Identify which cell holds the provided text, then report its (X, Y) central coordinate. 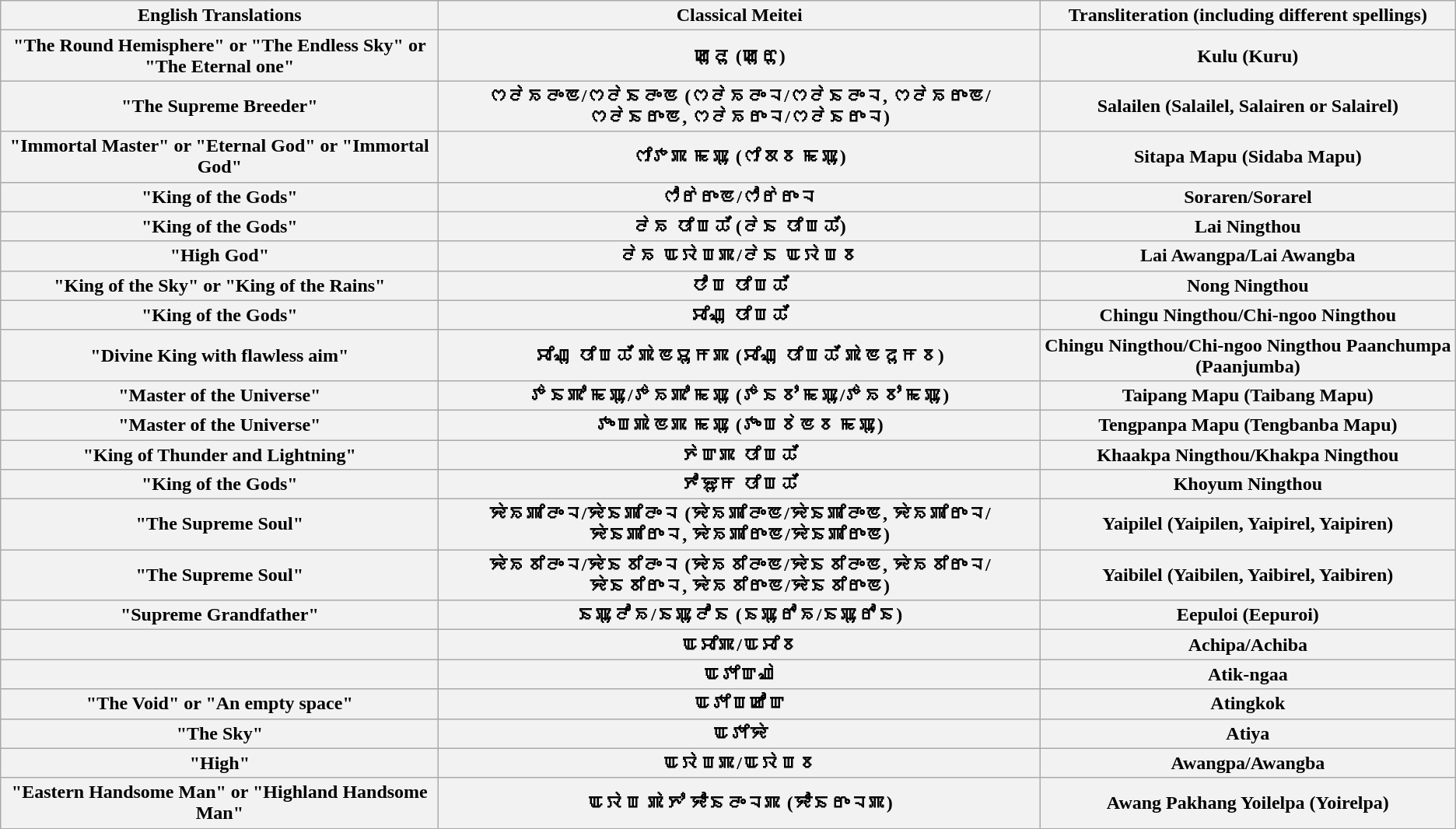
"High God" (219, 256)
"Divine King with flawless aim" (219, 355)
Awang Pakhang Yoilelpa (Yoirelpa) (1248, 803)
ꯑꯋꯥꯡꯄ/ꯑꯋꯥꯡꯕ (740, 763)
ꯅꯣꯡ ꯅꯤꯡꯊꯧ (740, 285)
ꯀꯨꯂꯨ (ꯀꯨꯔꯨ) (740, 56)
"Supreme Grandfather" (219, 615)
ꯁꯣꯔꯥꯔꯦꯟ/ꯁꯣꯔꯥꯔꯦꯜ (740, 197)
Classical Meitei (740, 16)
Chingu Ningthou/Chi-ngoo Ningthou Paanchumpa (Paanjumba) (1248, 355)
ꯁꯤꯇꯄ ꯃꯄꯨ (ꯁꯤꯗꯕ ꯃꯄꯨ) (740, 157)
Salailen (Salailel, Salairen or Salairel) (1248, 106)
ꯂꯥꯢ ꯅꯤꯡꯊꯧ (ꯂꯥꯏ ꯅꯤꯡꯊꯧ) (740, 226)
Transliteration (including different spellings) (1248, 16)
ꯌꯥꯢꯄꯤꯂꯦꯜ/ꯌꯥꯏꯄꯤꯂꯦꯜ (ꯌꯥꯢꯄꯤꯂꯦꯟ/ꯌꯥꯏꯄꯤꯂꯦꯟ, ꯌꯥꯢꯄꯤꯔꯦꯜ/ꯌꯥꯏꯄꯤꯔꯦꯜ, ꯌꯥꯢꯄꯤꯔꯦꯟ/ꯌꯥꯏꯄꯤꯔꯦꯟ) (740, 524)
"The Round Hemisphere" or "The Endless Sky" or "The Eternal one" (219, 56)
ꯇꯦꯡꯄꯥꯟꯄ ꯃꯄꯨ (ꯇꯦꯡꯕꯥꯟꯕ ꯃꯄꯨ) (740, 425)
"The Void" or "An empty space" (219, 704)
"King of the Sky" or "King of the Rains" (219, 285)
"King of Thunder and Lightning" (219, 455)
Kulu (Kuru) (1248, 56)
ꯑꯋꯥꯡ ꯄꯥꯈꯪ ꯌꯣꯏꯂꯦꯜꯄ (ꯌꯣꯏꯔꯦꯜꯄ) (740, 803)
ꯆꯤꯉꯨ ꯅꯤꯡꯊꯧ ꯄꯥꯟꯆꯨꯝꯄ (ꯆꯤꯉꯨ ꯅꯤꯡꯊꯧ ꯄꯥꯟꯖꯨꯝꯕ) (740, 355)
ꯆꯤꯉꯨ ꯅꯤꯡꯊꯧ (740, 315)
Achipa/Achiba (1248, 645)
Taipang Mapu (Taibang Mapu) (1248, 395)
Nong Ningthou (1248, 285)
ꯑꯇꯤꯛꯉꯥ (740, 674)
Lai Awangpa/Lai Awangba (1248, 256)
Khoyum Ningthou (1248, 484)
Yaibilel (Yaibilen, Yaibirel, Yaibiren) (1248, 575)
Atingkok (1248, 704)
ꯂꯥꯢ ꯑꯋꯥꯡꯄ/ꯂꯥꯏ ꯑꯋꯥꯡꯕ (740, 256)
English Translations (219, 16)
ꯇꯥꯏꯄꯪ ꯃꯄꯨ/ꯇꯥꯢꯄꯪ ꯃꯄꯨ (ꯇꯥꯏꯕꯪ ꯃꯄꯨ/ꯇꯥꯢꯕꯪ ꯃꯄꯨ) (740, 395)
"The Sky" (219, 733)
Atik-ngaa (1248, 674)
ꯑꯇꯤꯌꯥ (740, 733)
"The Supreme Breeder" (219, 106)
Awangpa/Awangba (1248, 763)
"Immortal Master" or "Eternal God" or "Immortal God" (219, 157)
Chingu Ningthou/Chi-ngoo Ningthou (1248, 315)
ꯑꯇꯤꯡꯀꯣꯛ (740, 704)
Atiya (1248, 733)
Yaipilel (Yaipilen, Yaipirel, Yaipiren) (1248, 524)
"High" (219, 763)
Lai Ningthou (1248, 226)
Sitapa Mapu (Sidaba Mapu) (1248, 157)
ꯑꯆꯤꯄ/ꯑꯆꯤꯕ (740, 645)
ꯈꯥꯛꯄ ꯅꯤꯡꯊꯧ (740, 455)
ꯏꯄꯨꯂꯣꯢ/ꯏꯄꯨꯂꯣꯏ (ꯏꯄꯨꯔꯣꯢ/ꯏꯄꯨꯔꯣꯏ) (740, 615)
Khaakpa Ningthou/Khakpa Ningthou (1248, 455)
Soraren/Sorarel (1248, 197)
ꯌꯥꯢꯕꯤꯂꯦꯜ/ꯌꯥꯏꯕꯤꯂꯦꯜ (ꯌꯥꯢꯕꯤꯂꯦꯟ/ꯌꯥꯏꯕꯤꯂꯦꯟ, ꯌꯥꯢꯕꯤꯔꯦꯜ/ꯌꯥꯏꯕꯤꯔꯦꯜ, ꯌꯥꯢꯕꯤꯔꯦꯟ/ꯌꯥꯏꯕꯤꯔꯦꯟ) (740, 575)
"Eastern Handsome Man" or "Highland Handsome Man" (219, 803)
ꯁꯂꯥꯢꯂꯦꯟ/ꯁꯂꯥꯏꯂꯦꯟ (ꯁꯂꯥꯢꯂꯦꯜ/ꯁꯂꯥꯏꯂꯦꯜ, ꯁꯂꯥꯢꯔꯦꯟ/ꯁꯂꯥꯏꯔꯦꯟ, ꯁꯂꯥꯢꯔꯦꯜ/ꯁꯂꯥꯏꯔꯦꯜ) (740, 106)
Tengpanpa Mapu (Tengbanba Mapu) (1248, 425)
Eepuloi (Eepuroi) (1248, 615)
ꯈꯣꯌꯨꯝ ꯅꯤꯡꯊꯧ (740, 484)
